Extract the [X, Y] coordinate from the center of the cell holding the provided text.  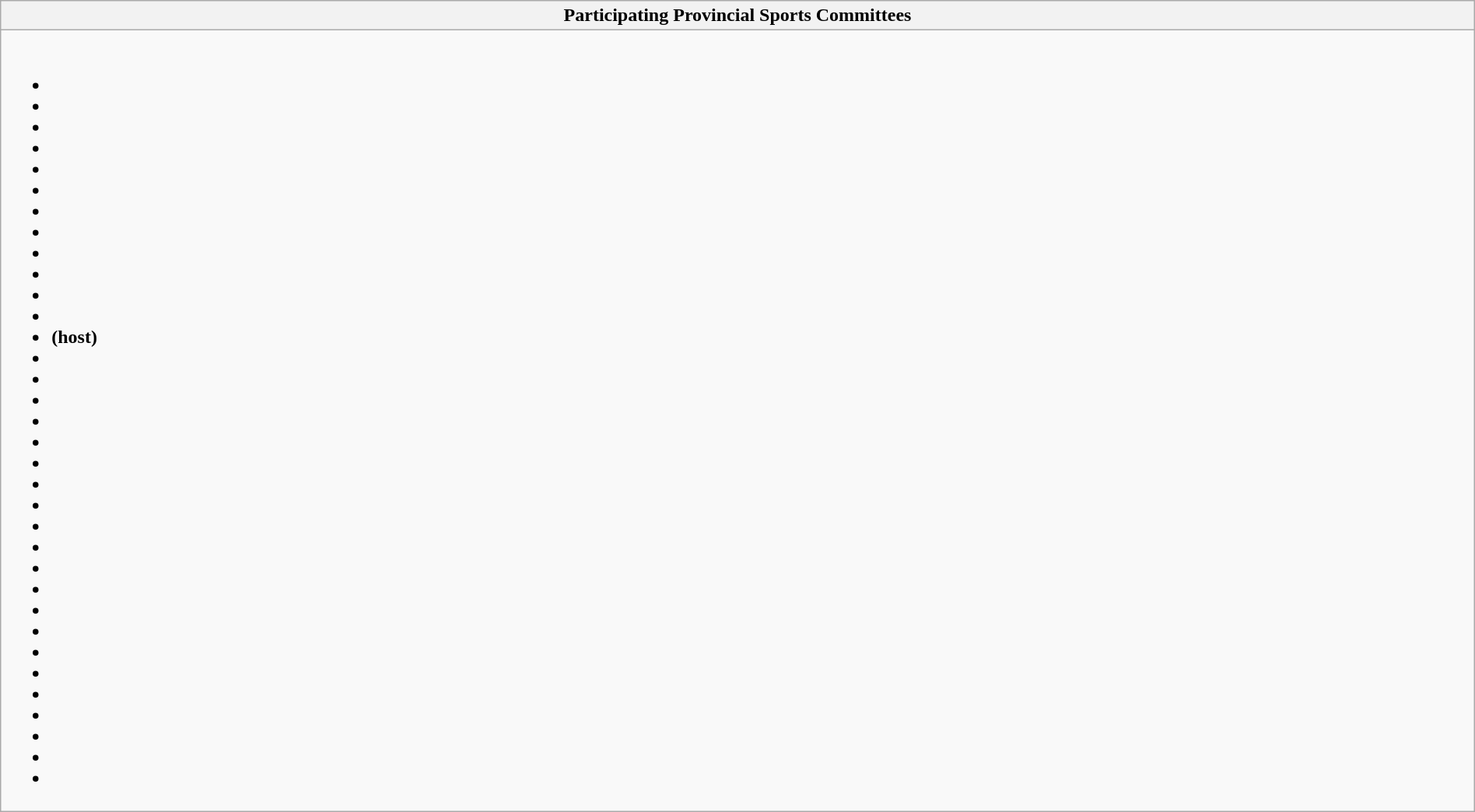
(host) [737, 421]
Participating Provincial Sports Committees [737, 16]
